Search for the cell housing the specified text and yield its (x, y) center coordinate. 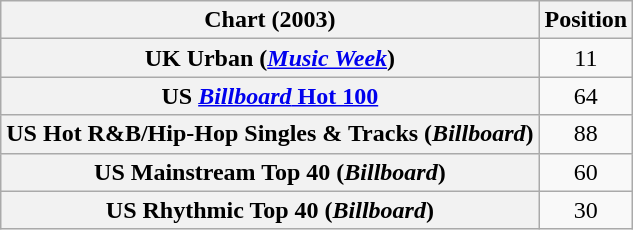
60 (586, 172)
11 (586, 58)
Chart (2003) (270, 20)
US Hot R&B/Hip-Hop Singles & Tracks (Billboard) (270, 134)
Position (586, 20)
30 (586, 210)
US Mainstream Top 40 (Billboard) (270, 172)
UK Urban (Music Week) (270, 58)
88 (586, 134)
US Billboard Hot 100 (270, 96)
US Rhythmic Top 40 (Billboard) (270, 210)
64 (586, 96)
